Find where the given text appears and provide that cell's center as (X, Y) coordinate. 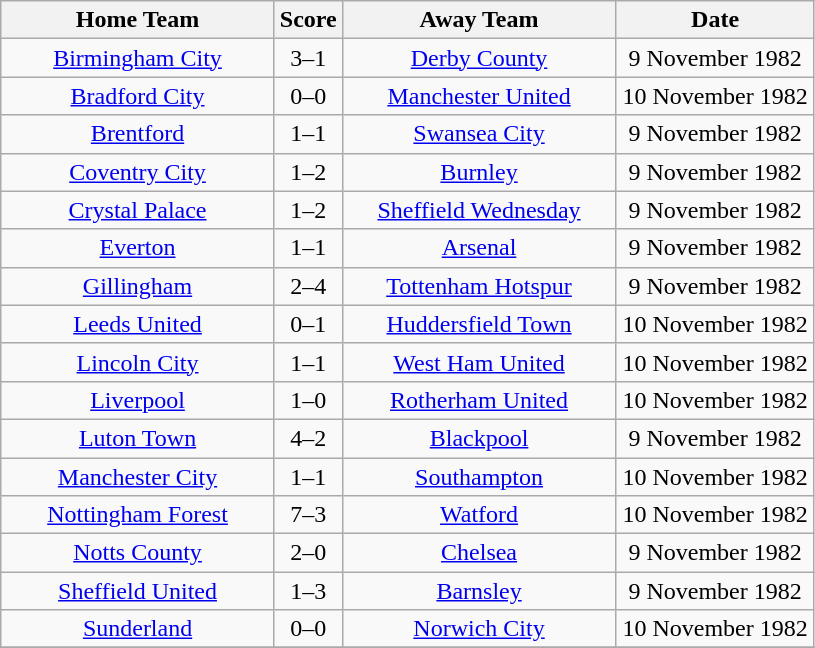
Leeds United (138, 324)
West Ham United (479, 362)
Blackpool (479, 438)
Bradford City (138, 96)
Huddersfield Town (479, 324)
Coventry City (138, 172)
Notts County (138, 553)
1–0 (308, 400)
Liverpool (138, 400)
7–3 (308, 515)
Brentford (138, 134)
Gillingham (138, 286)
Manchester City (138, 477)
Derby County (479, 58)
Rotherham United (479, 400)
Everton (138, 248)
Score (308, 20)
Date (716, 20)
2–4 (308, 286)
2–0 (308, 553)
Sheffield United (138, 591)
Burnley (479, 172)
4–2 (308, 438)
Away Team (479, 20)
Watford (479, 515)
Sheffield Wednesday (479, 210)
Nottingham Forest (138, 515)
Tottenham Hotspur (479, 286)
0–1 (308, 324)
Sunderland (138, 629)
1–3 (308, 591)
Lincoln City (138, 362)
Norwich City (479, 629)
Crystal Palace (138, 210)
Home Team (138, 20)
Luton Town (138, 438)
Barnsley (479, 591)
Swansea City (479, 134)
Arsenal (479, 248)
Birmingham City (138, 58)
3–1 (308, 58)
Southampton (479, 477)
Manchester United (479, 96)
Chelsea (479, 553)
